Return (x, y) of the center of cell containing provided text 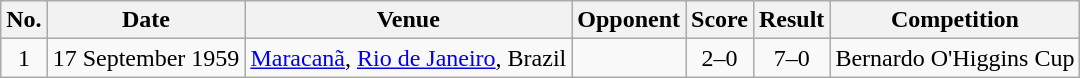
1 (24, 58)
Bernardo O'Higgins Cup (955, 58)
2–0 (720, 58)
Maracanã, Rio de Janeiro, Brazil (408, 58)
Venue (408, 20)
Competition (955, 20)
17 September 1959 (146, 58)
No. (24, 20)
Opponent (629, 20)
Date (146, 20)
7–0 (791, 58)
Result (791, 20)
Score (720, 20)
